Search for the cell housing the specified text and yield its [x, y] center coordinate. 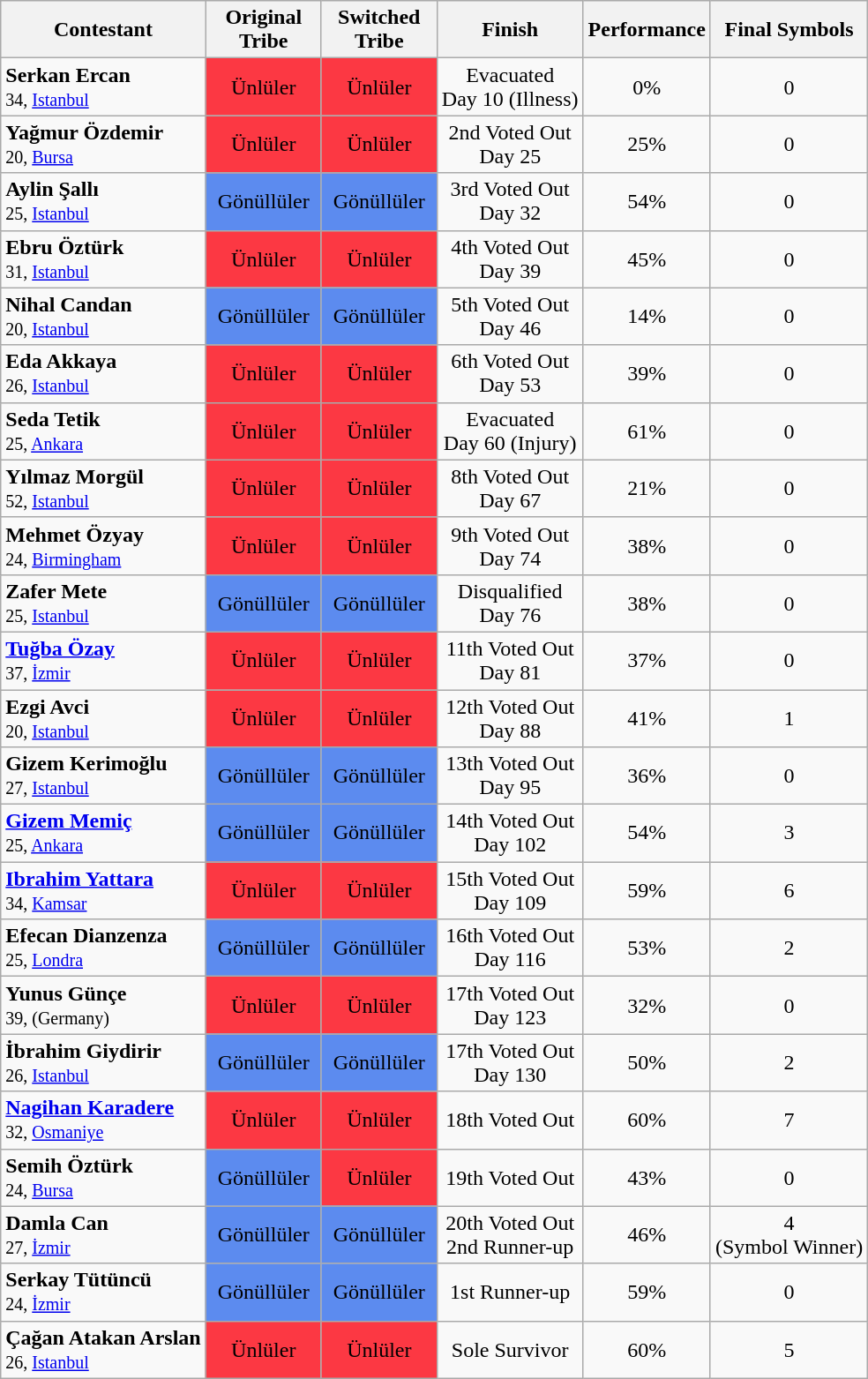
Nihal Candan20, Istanbul [103, 316]
18th Voted Out [510, 1120]
50% [647, 1062]
İbrahim Giydirir26, Istanbul [103, 1062]
7 [789, 1120]
53% [647, 948]
39% [647, 374]
Disqualified Day 76 [510, 603]
14% [647, 316]
12th Voted Out Day 88 [510, 718]
Final Symbols [789, 30]
13th Voted Out Day 95 [510, 776]
1st Runner-up [510, 1292]
Aylin Şallı25, Istanbul [103, 201]
3rd Voted Out Day 32 [510, 201]
Nagihan Karadere32, Osmaniye [103, 1120]
11th Voted Out Day 81 [510, 660]
4th Voted Out Day 39 [510, 259]
3 [789, 833]
Serkan Ercan34, Istanbul [103, 86]
Evacuated Day 10 (Illness) [510, 86]
Finish [510, 30]
9th Voted Out Day 74 [510, 545]
0% [647, 86]
6 [789, 891]
16th Voted Out Day 116 [510, 948]
15th Voted Out Day 109 [510, 891]
14th Voted Out Day 102 [510, 833]
43% [647, 1177]
Ebru Öztürk31, Istanbul [103, 259]
17th Voted Out Day 123 [510, 1006]
2nd Voted Out Day 25 [510, 145]
Eda Akkaya26, Istanbul [103, 374]
Gizem Memiç25, Ankara [103, 833]
Yağmur Özdemir20, Bursa [103, 145]
Mehmet Özyay24, Birmingham [103, 545]
19th Voted Out [510, 1177]
21% [647, 489]
5 [789, 1350]
32% [647, 1006]
20th Voted Out2nd Runner-up [510, 1235]
Contestant [103, 30]
Serkay Tütüncü24, İzmir [103, 1292]
6th Voted Out Day 53 [510, 374]
Ibrahim Yattara34, Kamsar [103, 891]
45% [647, 259]
8th Voted Out Day 67 [510, 489]
Performance [647, 30]
25% [647, 145]
Sole Survivor [510, 1350]
17th Voted Out Day 130 [510, 1062]
Evacuated Day 60 (Injury) [510, 431]
Semih Öztürk24, Bursa [103, 1177]
Efecan Dianzenza25, Londra [103, 948]
37% [647, 660]
4(Symbol Winner) [789, 1235]
Original Tribe [263, 30]
Zafer Mete25, Istanbul [103, 603]
Çağan Atakan Arslan26, Istanbul [103, 1350]
46% [647, 1235]
36% [647, 776]
61% [647, 431]
Yunus Günçe39, (Germany) [103, 1006]
Gizem Kerimoğlu27, Istanbul [103, 776]
Damla Can27, İzmir [103, 1235]
41% [647, 718]
Tuğba Özay37, İzmir [103, 660]
Yılmaz Morgül52, Istanbul [103, 489]
Ezgi Avci20, Istanbul [103, 718]
5th Voted Out Day 46 [510, 316]
Switched Tribe [379, 30]
Seda Tetik25, Ankara [103, 431]
1 [789, 718]
